Search for the cell housing the specified text and yield its [X, Y] center coordinate. 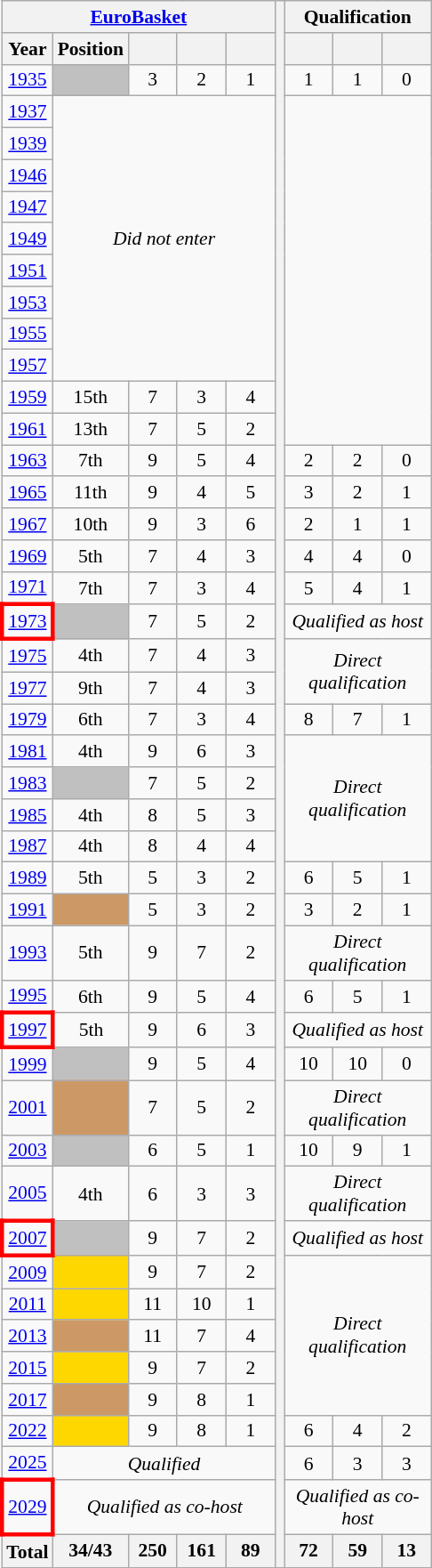
161 [201, 1550]
1987 [27, 846]
2007 [27, 1239]
Qualified [164, 1463]
1981 [27, 752]
Did not enter [164, 238]
1935 [27, 80]
Qualification [357, 17]
250 [153, 1550]
10th [91, 524]
1953 [27, 303]
1995 [27, 997]
2013 [27, 1337]
1973 [27, 623]
1967 [27, 524]
1955 [27, 334]
Total [27, 1550]
1977 [27, 688]
2011 [27, 1305]
1979 [27, 720]
2022 [27, 1431]
1963 [27, 461]
9th [91, 688]
1969 [27, 556]
13th [91, 429]
1971 [27, 587]
2029 [27, 1507]
72 [309, 1550]
1975 [27, 655]
89 [251, 1550]
1983 [27, 783]
34/43 [91, 1550]
11th [91, 493]
15th [91, 398]
1947 [27, 207]
59 [357, 1550]
1949 [27, 239]
1961 [27, 429]
2015 [27, 1368]
1939 [27, 144]
EuroBasket [139, 17]
1991 [27, 910]
1997 [27, 1031]
1946 [27, 175]
2001 [27, 1107]
Position [91, 49]
2017 [27, 1400]
13 [407, 1550]
1985 [27, 815]
1999 [27, 1064]
2003 [27, 1151]
1993 [27, 952]
1989 [27, 878]
Year [27, 49]
2025 [27, 1463]
1959 [27, 398]
2009 [27, 1273]
1957 [27, 366]
2005 [27, 1194]
1937 [27, 112]
1951 [27, 271]
1965 [27, 493]
